Search for the cell housing the specified text and yield its [x, y] center coordinate. 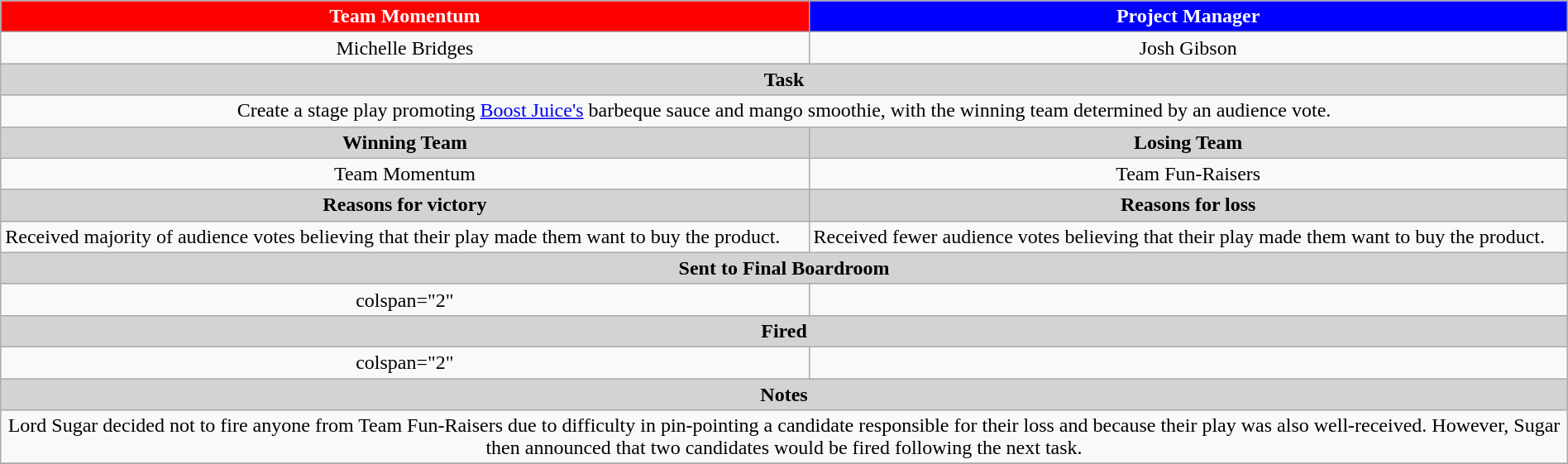
Losing Team [1188, 142]
Create a stage play promoting Boost Juice's barbeque sauce and mango smoothie, with the winning team determined by an audience vote. [784, 111]
Reasons for victory [405, 205]
Fired [784, 331]
Winning Team [405, 142]
Received majority of audience votes believing that their play made them want to buy the product. [405, 237]
Sent to Final Boardroom [784, 268]
Project Manager [1188, 17]
Josh Gibson [1188, 48]
Michelle Bridges [405, 48]
Task [784, 79]
Notes [784, 395]
Received fewer audience votes believing that their play made them want to buy the product. [1188, 237]
Reasons for loss [1188, 205]
Team Fun-Raisers [1188, 174]
